Output the [x, y] coordinate of the center of the cell containing the given text.  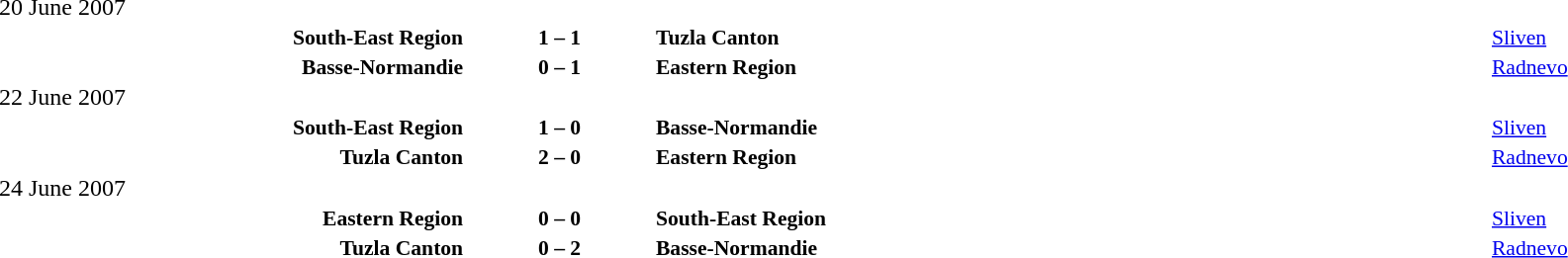
0 – 1 [560, 67]
2 – 0 [560, 157]
Tuzla Canton [1070, 38]
Basse-Normandie [1070, 128]
1 – 0 [560, 128]
1 – 1 [560, 38]
South-East Region [1070, 217]
0 – 0 [560, 217]
